Provide the [x, y] coordinate of the cell's center where the given text is located.  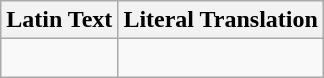
Latin Text [60, 20]
Literal Translation [221, 20]
